Determine the [X, Y] coordinate at the center of the cell enclosing the given text.  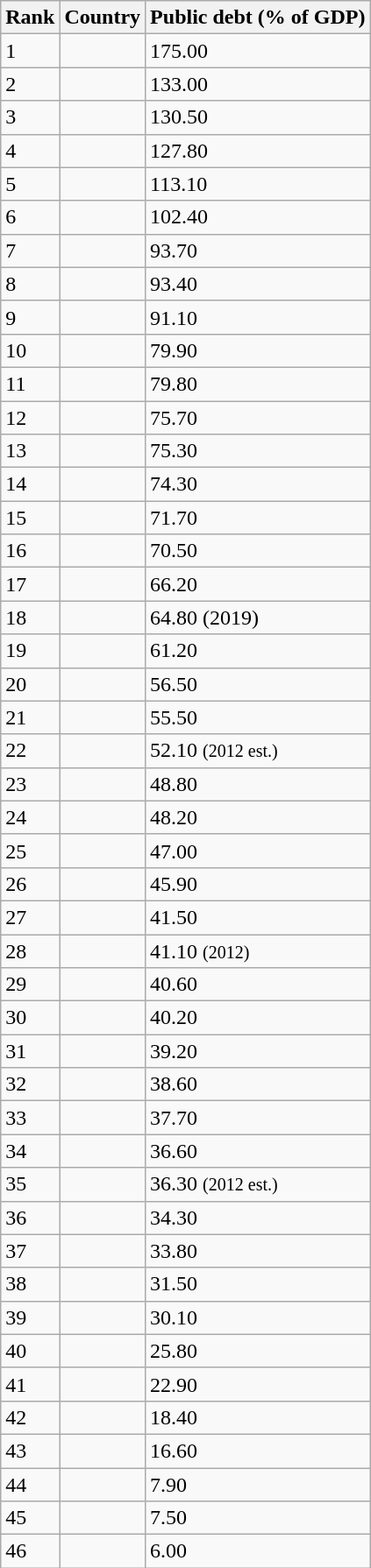
7 [30, 251]
Country [103, 18]
32 [30, 1084]
55.50 [258, 717]
33 [30, 1118]
43 [30, 1451]
133.00 [258, 84]
8 [30, 284]
12 [30, 418]
52.10 (2012 est.) [258, 751]
93.70 [258, 251]
34 [30, 1151]
47.00 [258, 851]
37 [30, 1251]
29 [30, 985]
19 [30, 651]
23 [30, 784]
1 [30, 51]
113.10 [258, 184]
9 [30, 317]
66.20 [258, 584]
130.50 [258, 117]
25 [30, 851]
39.20 [258, 1051]
26 [30, 884]
45 [30, 1518]
41 [30, 1384]
22.90 [258, 1384]
17 [30, 584]
38.60 [258, 1084]
79.90 [258, 350]
56.50 [258, 684]
31.50 [258, 1284]
175.00 [258, 51]
48.80 [258, 784]
Rank [30, 18]
40.60 [258, 985]
38 [30, 1284]
13 [30, 451]
27 [30, 917]
25.80 [258, 1351]
34.30 [258, 1218]
21 [30, 717]
3 [30, 117]
64.80 (2019) [258, 618]
35 [30, 1184]
39 [30, 1317]
75.30 [258, 451]
127.80 [258, 151]
7.90 [258, 1485]
71.70 [258, 518]
7.50 [258, 1518]
6.00 [258, 1551]
2 [30, 84]
41.50 [258, 917]
91.10 [258, 317]
36.30 (2012 est.) [258, 1184]
28 [30, 950]
61.20 [258, 651]
44 [30, 1485]
40.20 [258, 1018]
36 [30, 1218]
36.60 [258, 1151]
16.60 [258, 1451]
33.80 [258, 1251]
41.10 (2012) [258, 950]
6 [30, 217]
30.10 [258, 1317]
48.20 [258, 817]
15 [30, 518]
46 [30, 1551]
4 [30, 151]
30 [30, 1018]
5 [30, 184]
79.80 [258, 384]
37.70 [258, 1118]
31 [30, 1051]
18 [30, 618]
40 [30, 1351]
14 [30, 484]
18.40 [258, 1417]
11 [30, 384]
16 [30, 551]
22 [30, 751]
75.70 [258, 418]
42 [30, 1417]
93.40 [258, 284]
24 [30, 817]
Public debt (% of GDP) [258, 18]
74.30 [258, 484]
45.90 [258, 884]
20 [30, 684]
10 [30, 350]
102.40 [258, 217]
70.50 [258, 551]
